Detect which cell encompasses the target text, then output its (x, y) center coordinate. 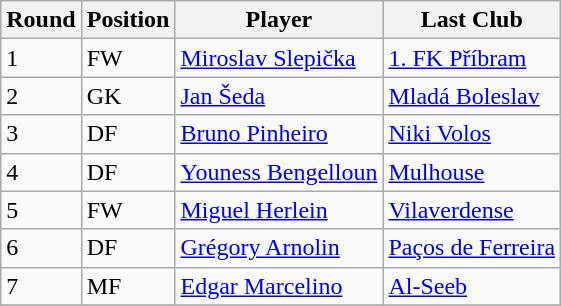
6 (41, 248)
Grégory Arnolin (279, 248)
GK (128, 96)
Round (41, 20)
1. FK Příbram (472, 58)
2 (41, 96)
Miguel Herlein (279, 210)
1 (41, 58)
Player (279, 20)
MF (128, 286)
Paços de Ferreira (472, 248)
Youness Bengelloun (279, 172)
Jan Šeda (279, 96)
Vilaverdense (472, 210)
Niki Volos (472, 134)
Mladá Boleslav (472, 96)
Last Club (472, 20)
Mulhouse (472, 172)
Miroslav Slepička (279, 58)
Position (128, 20)
5 (41, 210)
4 (41, 172)
Al-Seeb (472, 286)
Edgar Marcelino (279, 286)
3 (41, 134)
7 (41, 286)
Bruno Pinheiro (279, 134)
